For the text-containing cell, return its midpoint in [x, y] coordinate format. 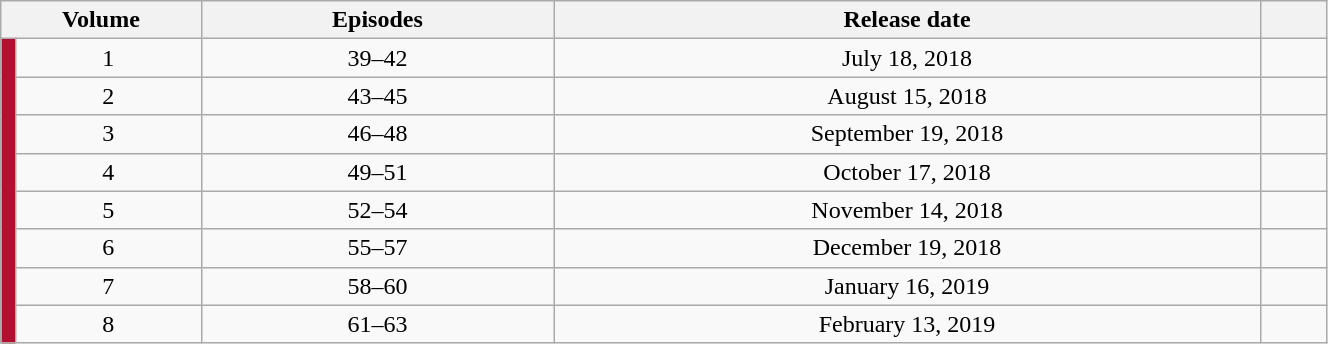
55–57 [378, 248]
February 13, 2019 [907, 324]
September 19, 2018 [907, 134]
7 [108, 286]
January 16, 2019 [907, 286]
2 [108, 96]
Episodes [378, 20]
52–54 [378, 210]
December 19, 2018 [907, 248]
39–42 [378, 58]
5 [108, 210]
1 [108, 58]
46–48 [378, 134]
October 17, 2018 [907, 172]
49–51 [378, 172]
Release date [907, 20]
July 18, 2018 [907, 58]
November 14, 2018 [907, 210]
43–45 [378, 96]
Volume [101, 20]
3 [108, 134]
8 [108, 324]
August 15, 2018 [907, 96]
4 [108, 172]
58–60 [378, 286]
61–63 [378, 324]
6 [108, 248]
